Detect which cell encompasses the target text, then output its [X, Y] center coordinate. 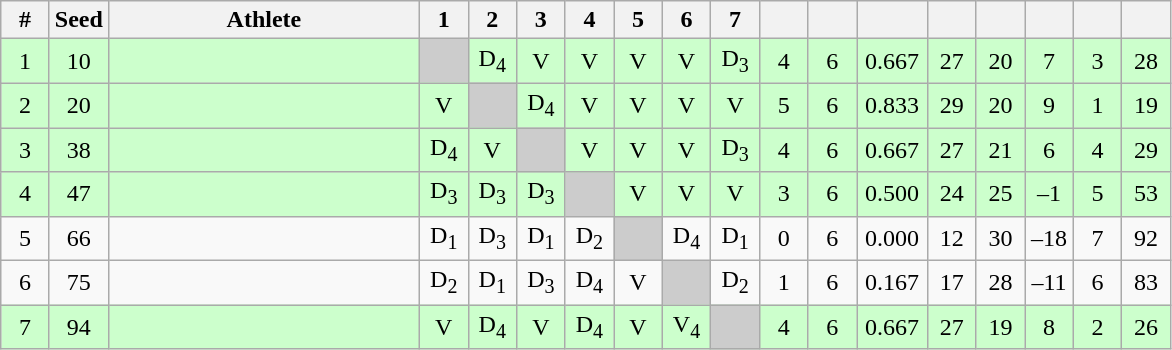
94 [78, 327]
47 [78, 194]
21 [1000, 150]
–11 [1050, 283]
17 [952, 283]
0.000 [892, 238]
75 [78, 283]
12 [952, 238]
0.167 [892, 283]
V4 [686, 327]
9 [1050, 105]
24 [952, 194]
8 [1050, 327]
–1 [1050, 194]
92 [1146, 238]
Athlete [264, 20]
83 [1146, 283]
30 [1000, 238]
10 [78, 61]
38 [78, 150]
25 [1000, 194]
0.500 [892, 194]
–18 [1050, 238]
26 [1146, 327]
Seed [78, 20]
0.833 [892, 105]
66 [78, 238]
# [26, 20]
0 [784, 238]
53 [1146, 194]
